Identify which cell holds the provided text, then report its [x, y] central coordinate. 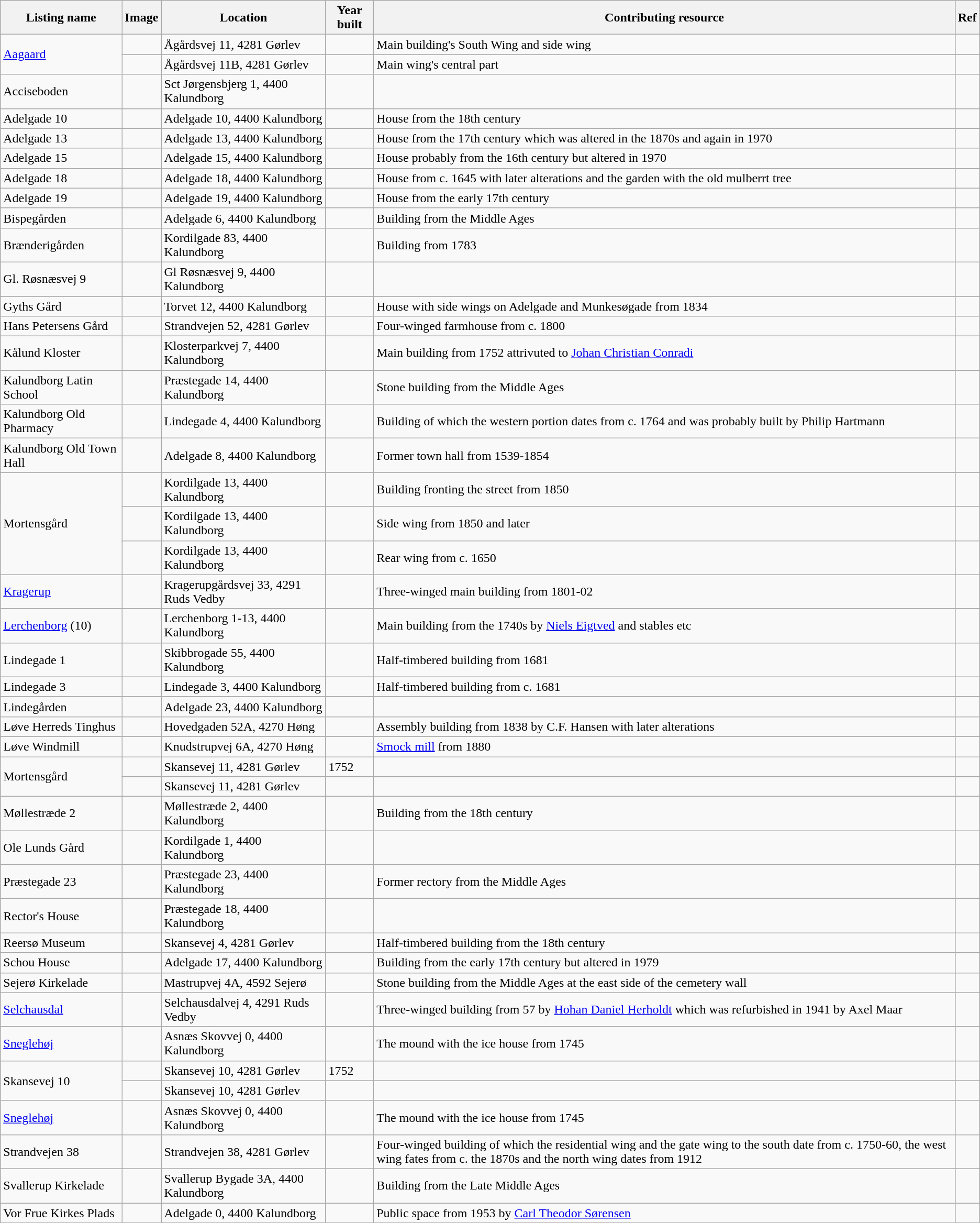
Main building from 1752 attrivuted to Johan Christian Conradi [664, 353]
Main building's South Wing and side wing [664, 45]
Sct Jørgensbjerg 1, 4400 Kalundborg [243, 91]
Three-winged main building from 1801-02 [664, 592]
Year built [350, 18]
House from the 18th century [664, 118]
Gl Røsnæsvej 9, 4400 Kalundborg [243, 279]
Hovedgaden 52A, 4270 Høng [243, 726]
Svallerup Bygade 3A, 4400 Kalundborg [243, 1186]
Bispegården [61, 218]
House with side wings on Adelgade and Munkesøgade from 1834 [664, 306]
Præstegade 23, 4400 Kalundborg [243, 882]
House from the 17th century which was altered in the 1870s and again in 1970 [664, 138]
Knudstrupvej 6A, 4270 Høng [243, 746]
Rector's House [61, 916]
Lindegade 3 [61, 687]
Assembly building from 1838 by C.F. Hansen with later alterations [664, 726]
Image [141, 18]
Public space from 1953 by Carl Theodor Sørensen [664, 1213]
Lindegade 4, 4400 Kalundborg [243, 421]
Former rectory from the Middle Ages [664, 882]
Svallerup Kirkelade [61, 1186]
Adelgade 17, 4400 Kalundborg [243, 963]
Building from the early 17th century but altered in 1979 [664, 963]
Kålund Kloster [61, 353]
Præstegade 23 [61, 882]
Gl. Røsnæsvej 9 [61, 279]
Main building from the 1740s by Niels Eigtved and stables etc [664, 625]
Sejerø Kirkelade [61, 983]
Adelgade 6, 4400 Kalundborg [243, 218]
Listing name [61, 18]
Adelgade 15, 4400 Kalundborg [243, 158]
Adelgade 13, 4400 Kalundborg [243, 138]
Half-timbered building from the 18th century [664, 943]
Main wing's central part [664, 64]
Half-timbered building from c. 1681 [664, 687]
Adelgade 8, 4400 Kalundborg [243, 456]
Mastrupvej 4A, 4592 Sejerø [243, 983]
Skansevej 4, 4281 Gørlev [243, 943]
Lerchenborg (10) [61, 625]
Strandvejen 38, 4281 Gørlev [243, 1151]
Adelgade 15 [61, 158]
Adelgade 18, 4400 Kalundborg [243, 178]
Kordilgade 83, 4400 Kalundborg [243, 245]
Lindegade 1 [61, 660]
Kalundborg Latin School [61, 388]
Kalundborg Old Pharmacy [61, 421]
Vor Frue Kirkes Plads [61, 1213]
Lindegården [61, 707]
Selchausdal [61, 1010]
Lerchenborg 1-13, 4400 Kalundborg [243, 625]
Skibbrogade 55, 4400 Kalundborg [243, 660]
Brænderigården [61, 245]
Selchausdalvej 4, 4291 Ruds Vedby [243, 1010]
Præstegade 14, 4400 Kalundborg [243, 388]
Kordilgade 1, 4400 Kalundborg [243, 847]
Kragerupgårdsvej 33, 4291 Ruds Vedby [243, 592]
Kalundborg Old Town Hall [61, 456]
Acciseboden [61, 91]
Aagaard [61, 54]
Kragerup [61, 592]
Adelgade 10, 4400 Kalundborg [243, 118]
Three-winged building from 57 by Hohan Daniel Herholdt which was refurbished in 1941 by Axel Maar [664, 1010]
Building of which the western portion dates from c. 1764 and was probably built by Philip Hartmann [664, 421]
Ref [967, 18]
Contributing resource [664, 18]
Ågårdsvej 11, 4281 Gørlev [243, 45]
Gyths Gård [61, 306]
Four-winged farmhouse from c. 1800 [664, 326]
Løve Windmill [61, 746]
Løve Herreds Tinghus [61, 726]
Reersø Museum [61, 943]
Building from the 18th century [664, 814]
House from the early 17th century [664, 198]
Ole Lunds Gård [61, 847]
Half-timbered building from 1681 [664, 660]
Hans Petersens Gård [61, 326]
Torvet 12, 4400 Kalundborg [243, 306]
Møllestræde 2 [61, 814]
Rear wing from c. 1650 [664, 557]
Stone building from the Middle Ages [664, 388]
Strandvejen 52, 4281 Gørlev [243, 326]
Smock mill from 1880 [664, 746]
Adelgade 18 [61, 178]
Klosterparkvej 7, 4400 Kalundborg [243, 353]
Building from the Late Middle Ages [664, 1186]
House probably from the 16th century but altered in 1970 [664, 158]
Præstegade 18, 4400 Kalundborg [243, 916]
Adelgade 10 [61, 118]
Former town hall from 1539-1854 [664, 456]
Møllestræde 2, 4400 Kalundborg [243, 814]
Adelgade 0, 4400 Kalundborg [243, 1213]
Side wing from 1850 and later [664, 524]
Schou House [61, 963]
Adelgade 19 [61, 198]
Ågårdsvej 11B, 4281 Gørlev [243, 64]
Skansevej 10 [61, 1081]
Location [243, 18]
House from c. 1645 with later alterations and the garden with the old mulberrt tree [664, 178]
Adelgade 23, 4400 Kalundborg [243, 707]
Adelgade 19, 4400 Kalundborg [243, 198]
Building from the Middle Ages [664, 218]
Building fronting the street from 1850 [664, 489]
Adelgade 13 [61, 138]
Strandvejen 38 [61, 1151]
Building from 1783 [664, 245]
Stone building from the Middle Ages at the east side of the cemetery wall [664, 983]
Lindegade 3, 4400 Kalundborg [243, 687]
